Scan for the cell matching the given text and deliver its (x, y) coordinate at center. 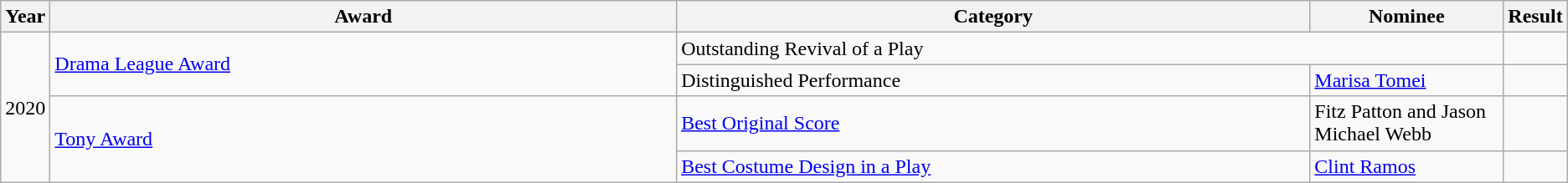
Award (364, 17)
Distinguished Performance (993, 80)
Best Costume Design in a Play (993, 166)
Best Original Score (993, 124)
Tony Award (364, 139)
Outstanding Revival of a Play (1091, 48)
Clint Ramos (1407, 166)
2020 (25, 107)
Category (993, 17)
Drama League Award (364, 64)
Year (25, 17)
Marisa Tomei (1407, 80)
Nominee (1407, 17)
Result (1535, 17)
Fitz Patton and Jason Michael Webb (1407, 124)
